Return (x, y) of the center of cell containing provided text 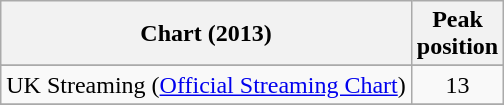
UK Streaming (Official Streaming Chart) (206, 85)
13 (457, 85)
Chart (2013) (206, 34)
Peakposition (457, 34)
